From the cell containing the given text, extract its center point as (X, Y) coordinate. 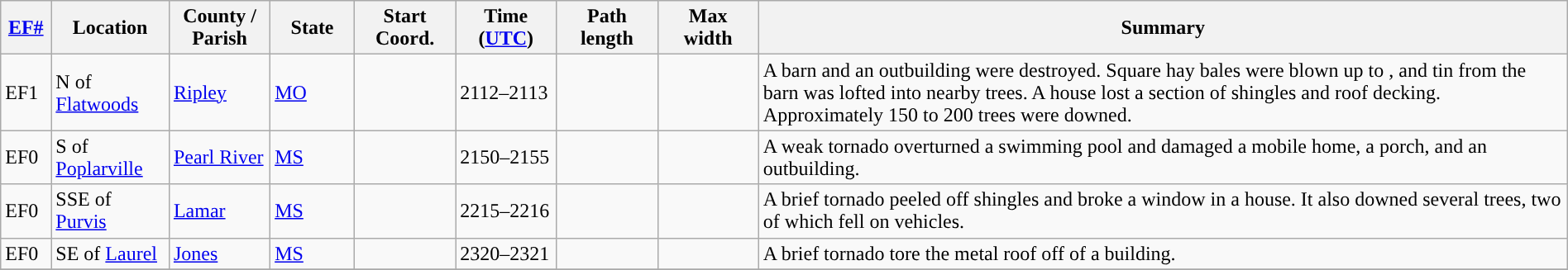
2215–2216 (506, 211)
Pearl River (219, 157)
Jones (219, 253)
2112–2113 (506, 92)
MO (313, 92)
N of Flatwoods (111, 92)
A weak tornado overturned a swimming pool and damaged a mobile home, a porch, and an outbuilding. (1163, 157)
Summary (1163, 28)
Start Coord. (404, 28)
Time (UTC) (506, 28)
S of Poplarville (111, 157)
Lamar (219, 211)
EF# (26, 28)
Location (111, 28)
A brief tornado peeled off shingles and broke a window in a house. It also downed several trees, two of which fell on vehicles. (1163, 211)
2150–2155 (506, 157)
A brief tornado tore the metal roof off of a building. (1163, 253)
Max width (708, 28)
State (313, 28)
SSE of Purvis (111, 211)
SE of Laurel (111, 253)
2320–2321 (506, 253)
Ripley (219, 92)
EF1 (26, 92)
County / Parish (219, 28)
Path length (607, 28)
